Search for the cell housing the specified text and yield its (x, y) center coordinate. 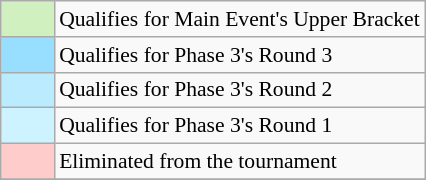
Qualifies for Main Event's Upper Bracket (240, 19)
Qualifies for Phase 3's Round 3 (240, 55)
Qualifies for Phase 3's Round 1 (240, 126)
Qualifies for Phase 3's Round 2 (240, 90)
Eliminated from the tournament (240, 162)
